Identify which cell holds the provided text, then report its [X, Y] central coordinate. 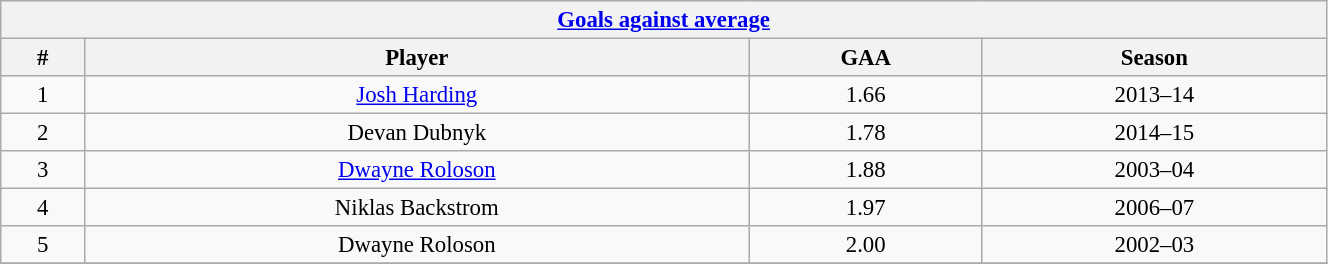
2006–07 [1154, 208]
4 [43, 208]
2.00 [866, 245]
1.78 [866, 133]
2003–04 [1154, 170]
Devan Dubnyk [416, 133]
1.88 [866, 170]
Goals against average [664, 20]
1 [43, 95]
2014–15 [1154, 133]
3 [43, 170]
Season [1154, 58]
1.97 [866, 208]
# [43, 58]
2013–14 [1154, 95]
5 [43, 245]
Niklas Backstrom [416, 208]
2002–03 [1154, 245]
GAA [866, 58]
Josh Harding [416, 95]
1.66 [866, 95]
2 [43, 133]
Player [416, 58]
